Search for the cell housing the specified text and yield its (x, y) center coordinate. 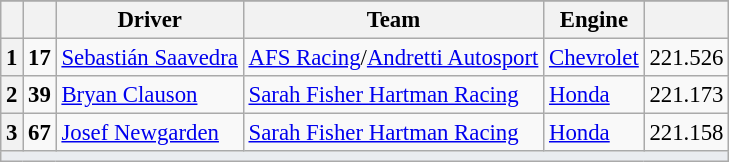
AFS Racing/Andretti Autosport (393, 58)
Bryan Clauson (150, 95)
1 (12, 58)
39 (40, 95)
Chevrolet (594, 58)
221.173 (686, 95)
2 (12, 95)
Engine (594, 20)
221.526 (686, 58)
3 (12, 133)
Driver (150, 20)
Sebastián Saavedra (150, 58)
221.158 (686, 133)
67 (40, 133)
Josef Newgarden (150, 133)
Team (393, 20)
17 (40, 58)
